Return the [x, y] coordinate for the center point of the cell that contains the specified text.  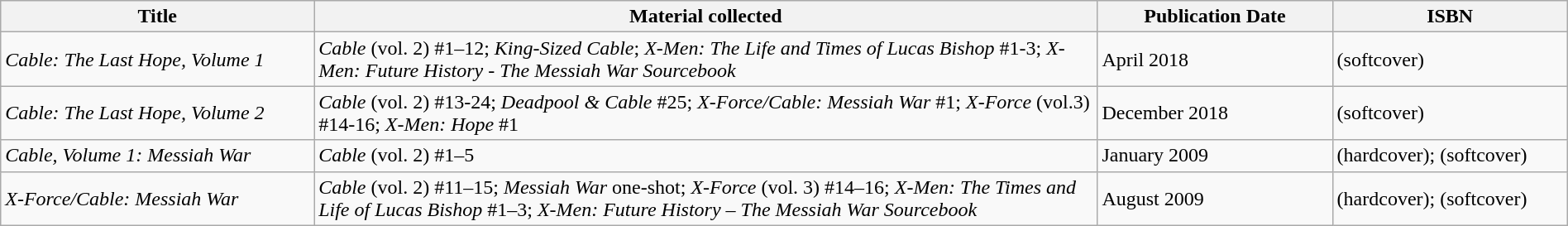
December 2018 [1215, 113]
Cable: The Last Hope, Volume 1 [157, 60]
January 2009 [1215, 156]
Cable (vol. 2) #1–12; King-Sized Cable; X-Men: The Life and Times of Lucas Bishop #1-3; X-Men: Future History - The Messiah War Sourcebook [706, 60]
X-Force/Cable: Messiah War [157, 199]
Material collected [706, 17]
Cable, Volume 1: Messiah War [157, 156]
Cable (vol. 2) #13-24; Deadpool & Cable #25; X-Force/Cable: Messiah War #1; X-Force (vol.3) #14-16; X-Men: Hope #1 [706, 113]
Cable: The Last Hope, Volume 2 [157, 113]
Cable (vol. 2) #1–5 [706, 156]
April 2018 [1215, 60]
August 2009 [1215, 199]
Publication Date [1215, 17]
ISBN [1450, 17]
Title [157, 17]
